Scan for the cell matching the given text and deliver its (x, y) coordinate at center. 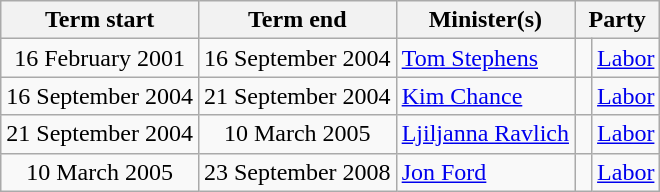
Jon Ford (485, 172)
23 September 2008 (297, 172)
Term start (100, 20)
Term end (297, 20)
Ljiljanna Ravlich (485, 134)
Tom Stephens (485, 58)
Minister(s) (485, 20)
16 February 2001 (100, 58)
Party (616, 20)
Kim Chance (485, 96)
